Return the [X, Y] coordinate for the center point of the cell that contains the specified text.  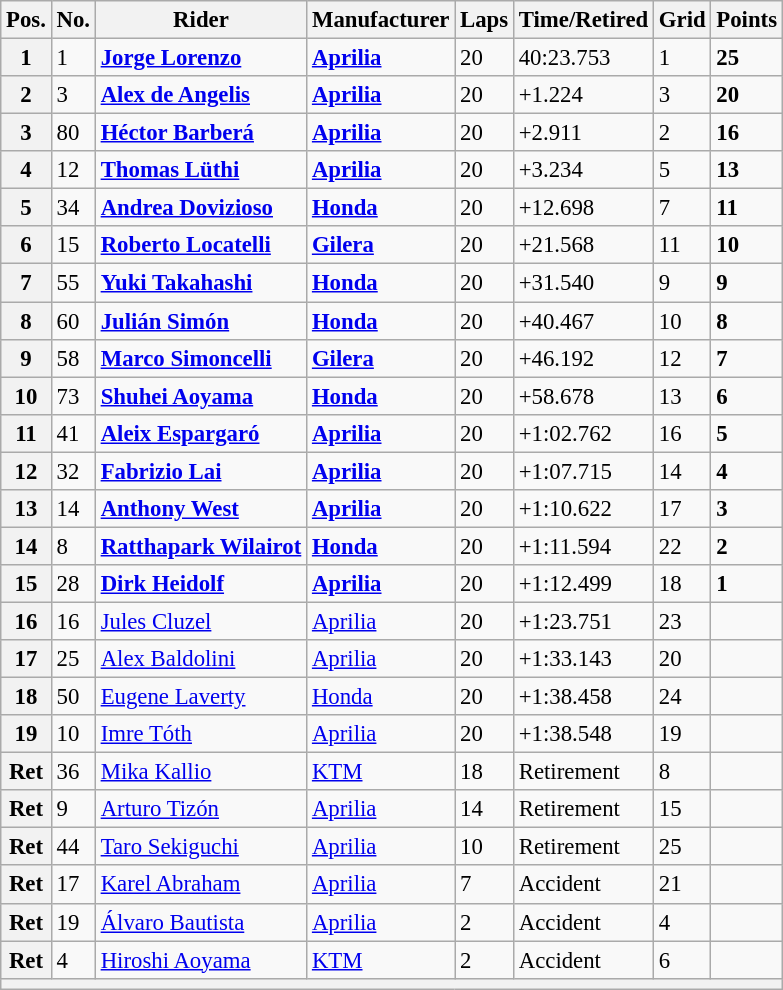
+46.192 [583, 358]
+1.224 [583, 95]
Manufacturer [381, 20]
+1:02.762 [583, 433]
+1:38.548 [583, 734]
Jules Cluzel [200, 621]
Anthony West [200, 509]
40:23.753 [583, 58]
Dirk Heidolf [200, 584]
Taro Sekiguchi [200, 847]
+1:07.715 [583, 471]
32 [73, 471]
Julián Simón [200, 321]
73 [73, 396]
55 [73, 283]
Roberto Locatelli [200, 245]
36 [73, 772]
+31.540 [583, 283]
Marco Simoncelli [200, 358]
No. [73, 20]
Rider [200, 20]
+1:11.594 [583, 546]
60 [73, 321]
Álvaro Bautista [200, 922]
Grid [682, 20]
Eugene Laverty [200, 697]
+2.911 [583, 133]
Time/Retired [583, 20]
+3.234 [583, 170]
Héctor Barberá [200, 133]
Alex Baldolini [200, 659]
24 [682, 697]
Shuhei Aoyama [200, 396]
21 [682, 885]
Andrea Dovizioso [200, 208]
44 [73, 847]
+1:33.143 [583, 659]
41 [73, 433]
Points [746, 20]
+40.467 [583, 321]
Hiroshi Aoyama [200, 960]
Imre Tóth [200, 734]
Yuki Takahashi [200, 283]
Alex de Angelis [200, 95]
+58.678 [583, 396]
+1:12.499 [583, 584]
+1:10.622 [583, 509]
Mika Kallio [200, 772]
+12.698 [583, 208]
34 [73, 208]
Thomas Lüthi [200, 170]
Karel Abraham [200, 885]
Laps [484, 20]
+1:38.458 [583, 697]
50 [73, 697]
22 [682, 546]
80 [73, 133]
Pos. [26, 20]
23 [682, 621]
Fabrizio Lai [200, 471]
Jorge Lorenzo [200, 58]
+1:23.751 [583, 621]
+21.568 [583, 245]
Aleix Espargaró [200, 433]
58 [73, 358]
Ratthapark Wilairot [200, 546]
Arturo Tizón [200, 809]
28 [73, 584]
